Scan for the cell matching the given text and deliver its [x, y] coordinate at center. 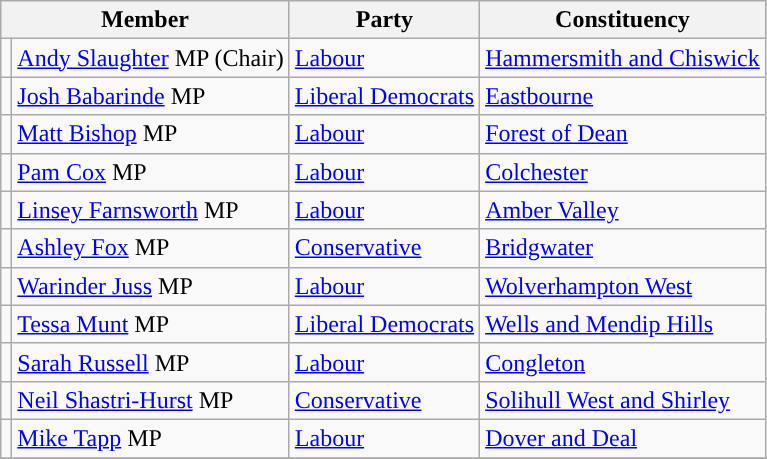
Mike Tapp MP [150, 438]
Member [146, 20]
Solihull West and Shirley [623, 400]
Josh Babarinde MP [150, 96]
Neil Shastri-Hurst MP [150, 400]
Congleton [623, 362]
Ashley Fox MP [150, 248]
Eastbourne [623, 96]
Hammersmith and Chiswick [623, 58]
Sarah Russell MP [150, 362]
Pam Cox MP [150, 172]
Party [384, 20]
Linsey Farnsworth MP [150, 210]
Constituency [623, 20]
Tessa Munt MP [150, 324]
Amber Valley [623, 210]
Colchester [623, 172]
Bridgwater [623, 248]
Wolverhampton West [623, 286]
Dover and Deal [623, 438]
Warinder Juss MP [150, 286]
Andy Slaughter MP (Chair) [150, 58]
Wells and Mendip Hills [623, 324]
Matt Bishop MP [150, 134]
Forest of Dean [623, 134]
